Search for the cell housing the specified text and yield its [x, y] center coordinate. 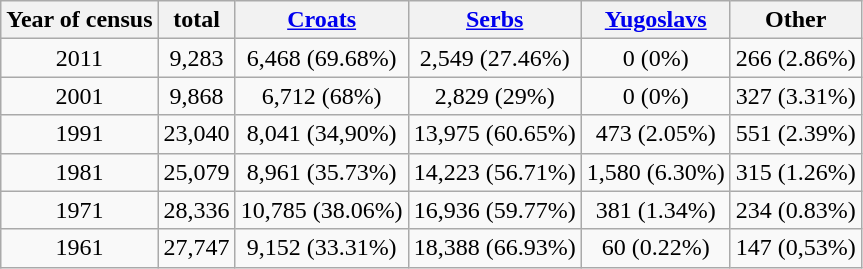
473 (2.05%) [656, 134]
1,580 (6.30%) [656, 172]
2,549 (27.46%) [494, 58]
Yugoslavs [656, 20]
327 (3.31%) [796, 96]
16,936 (59.77%) [494, 210]
1981 [80, 172]
60 (0.22%) [656, 248]
9,868 [196, 96]
14,223 (56.71%) [494, 172]
Croats [322, 20]
25,079 [196, 172]
13,975 (60.65%) [494, 134]
315 (1.26%) [796, 172]
1971 [80, 210]
6,712 (68%) [322, 96]
Other [796, 20]
2001 [80, 96]
Serbs [494, 20]
18,388 (66.93%) [494, 248]
1961 [80, 248]
Year of census [80, 20]
1991 [80, 134]
9,283 [196, 58]
23,040 [196, 134]
6,468 (69.68%) [322, 58]
28,336 [196, 210]
27,747 [196, 248]
9,152 (33.31%) [322, 248]
234 (0.83%) [796, 210]
10,785 (38.06%) [322, 210]
8,041 (34,90%) [322, 134]
2011 [80, 58]
2,829 (29%) [494, 96]
381 (1.34%) [656, 210]
266 (2.86%) [796, 58]
8,961 (35.73%) [322, 172]
551 (2.39%) [796, 134]
total [196, 20]
147 (0,53%) [796, 248]
